Output the (x, y) coordinate of the center of the cell containing the given text.  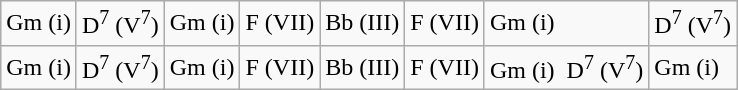
Gm (i) D7 (V7) (566, 68)
